For the text-containing cell, return its midpoint in [x, y] coordinate format. 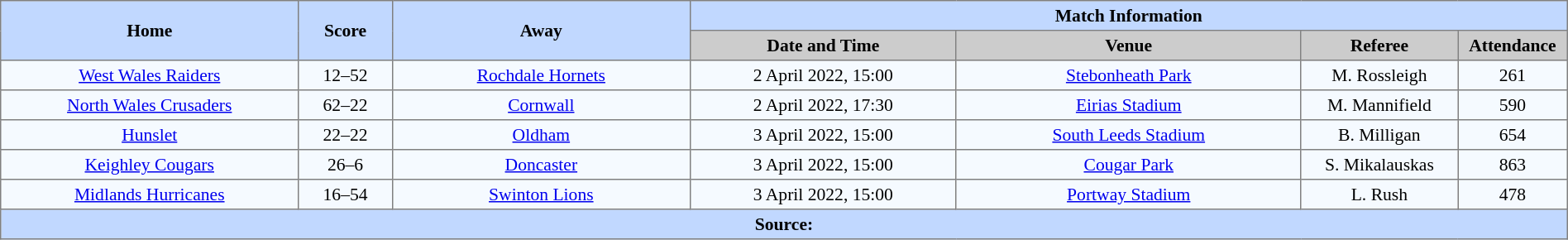
Attendance [1513, 46]
Score [346, 31]
2 April 2022, 17:30 [823, 105]
590 [1513, 105]
Oldham [541, 135]
Portway Stadium [1128, 194]
478 [1513, 194]
Match Information [1128, 16]
M. Rossleigh [1379, 75]
Referee [1379, 46]
Cougar Park [1128, 165]
West Wales Raiders [150, 75]
L. Rush [1379, 194]
M. Mannifield [1379, 105]
Midlands Hurricanes [150, 194]
S. Mikalauskas [1379, 165]
Eirias Stadium [1128, 105]
62–22 [346, 105]
16–54 [346, 194]
B. Milligan [1379, 135]
Stebonheath Park [1128, 75]
Doncaster [541, 165]
654 [1513, 135]
Swinton Lions [541, 194]
261 [1513, 75]
Source: [784, 224]
12–52 [346, 75]
2 April 2022, 15:00 [823, 75]
Rochdale Hornets [541, 75]
Venue [1128, 46]
Date and Time [823, 46]
Away [541, 31]
Home [150, 31]
22–22 [346, 135]
Keighley Cougars [150, 165]
Hunslet [150, 135]
863 [1513, 165]
26–6 [346, 165]
Cornwall [541, 105]
South Leeds Stadium [1128, 135]
North Wales Crusaders [150, 105]
